Return (X, Y) of the center of cell containing provided text 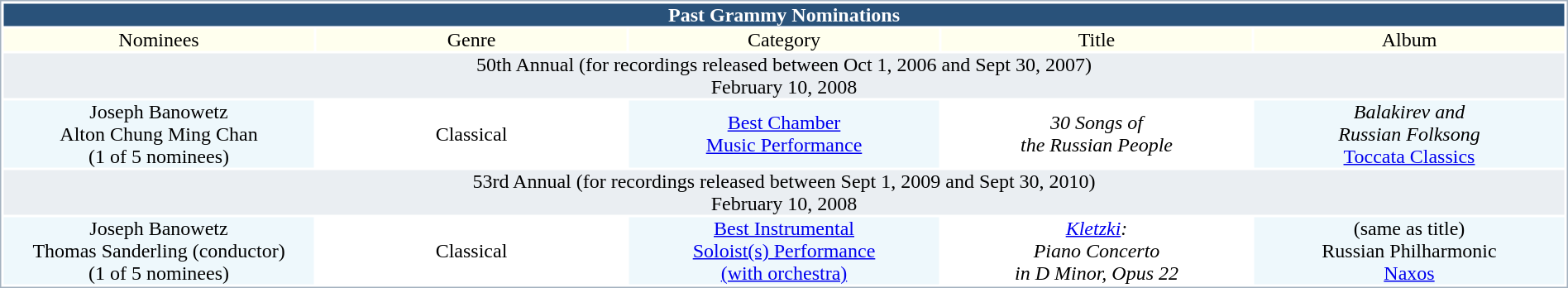
Title (1097, 40)
Genre (471, 40)
Nominees (159, 40)
Category (784, 40)
Balakirev andRussian FolksongToccata Classics (1409, 134)
Joseph BanowetzAlton Chung Ming Chan(1 of 5 nominees) (159, 134)
Kletzki:Piano Concertoin D Minor, Opus 22 (1097, 250)
Best ChamberMusic Performance (784, 134)
53rd Annual (for recordings released between Sept 1, 2009 and Sept 30, 2010)February 10, 2008 (784, 193)
30 Songs ofthe Russian People (1097, 134)
Album (1409, 40)
(same as title)Russian PhilharmonicNaxos (1409, 250)
Past Grammy Nominations (784, 15)
Joseph BanowetzThomas Sanderling (conductor)(1 of 5 nominees) (159, 250)
50th Annual (for recordings released between Oct 1, 2006 and Sept 30, 2007)February 10, 2008 (784, 75)
Best InstrumentalSoloist(s) Performance(with orchestra) (784, 250)
